Return [x, y] of the center of cell containing provided text 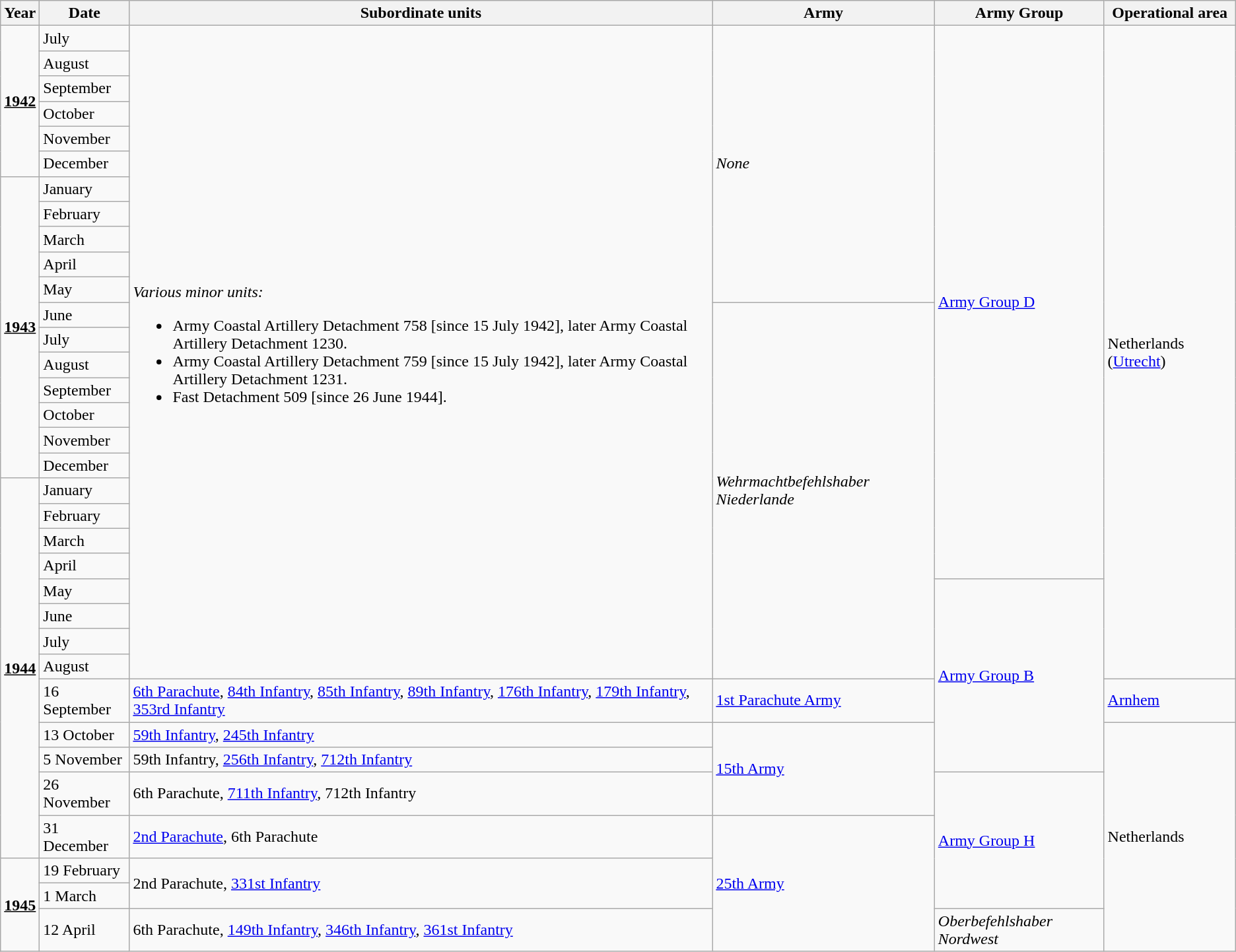
1 March [85, 896]
59th Infantry, 256th Infantry, 712th Infantry [421, 760]
Date [85, 13]
19 February [85, 871]
1943 [20, 327]
16 September [85, 700]
Army Group [1019, 13]
59th Infantry, 245th Infantry [421, 735]
6th Parachute, 149th Infantry, 346th Infantry, 361st Infantry [421, 930]
Netherlands (Utrecht) [1170, 353]
Army [823, 13]
1st Parachute Army [823, 700]
26 November [85, 794]
Operational area [1170, 13]
5 November [85, 760]
None [823, 164]
Arnhem [1170, 700]
Year [20, 13]
13 October [85, 735]
Wehrmachtbefehlshaber Niederlande [823, 491]
1942 [20, 101]
Oberbefehlshaber Nordwest [1019, 930]
2nd Parachute, 6th Parachute [421, 837]
Netherlands [1170, 837]
Army Group H [1019, 840]
1945 [20, 904]
6th Parachute, 84th Infantry, 85th Infantry, 89th Infantry, 176th Infantry, 179th Infantry, 353rd Infantry [421, 700]
Army Group D [1019, 302]
6th Parachute, 711th Infantry, 712th Infantry [421, 794]
31 December [85, 837]
Subordinate units [421, 13]
12 April [85, 930]
25th Army [823, 883]
2nd Parachute, 331st Infantry [421, 883]
15th Army [823, 768]
Army Group B [1019, 675]
1944 [20, 668]
